Find where the given text appears and provide that cell's center as (x, y) coordinate. 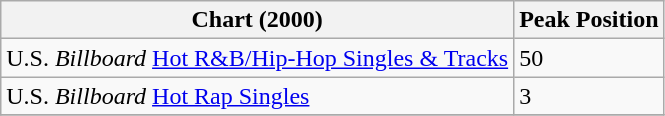
3 (589, 96)
Chart (2000) (258, 20)
Peak Position (589, 20)
U.S. Billboard Hot R&B/Hip-Hop Singles & Tracks (258, 58)
U.S. Billboard Hot Rap Singles (258, 96)
50 (589, 58)
